Return the (x, y) coordinate for the center point of the cell that contains the specified text.  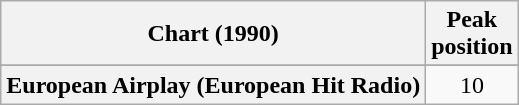
Chart (1990) (214, 34)
European Airplay (European Hit Radio) (214, 85)
Peakposition (472, 34)
10 (472, 85)
